Pinpoint the cell where the given text exists, returning its (X, Y) midpoint coordinate. 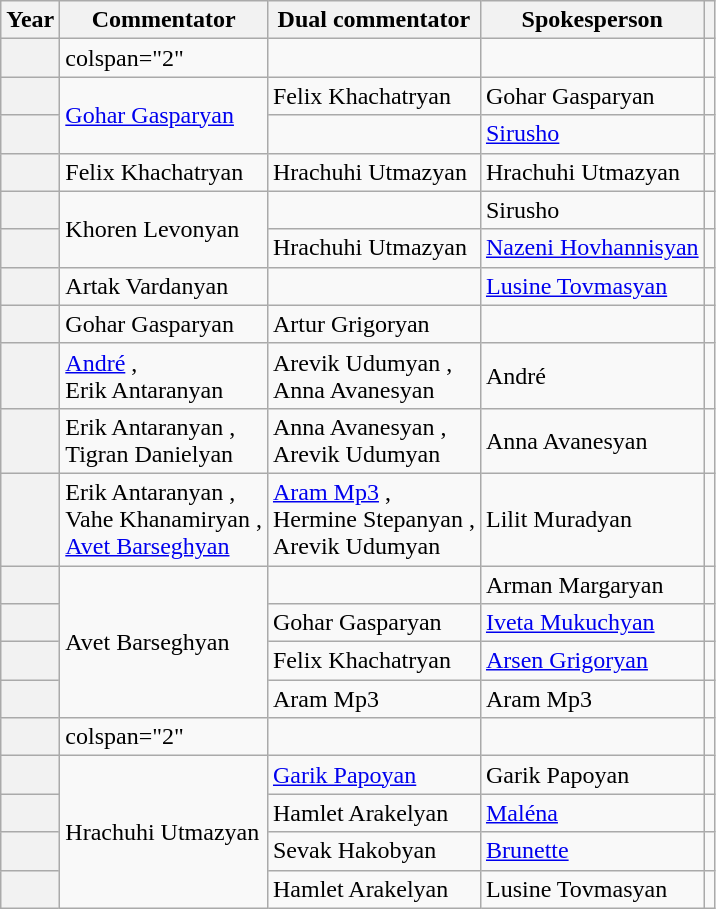
Artak Vardanyan (164, 286)
Nazeni Hovhannisyan (592, 248)
Maléna (592, 813)
Arsen Grigoryan (592, 661)
Anna Avanesyan (592, 440)
Khoren Levonyan (164, 229)
Lilit Muradyan (592, 519)
André (592, 376)
Dual commentator (374, 20)
Brunette (592, 851)
Artur Grigoryan (374, 324)
André ,Erik Antaranyan (164, 376)
Spokesperson (592, 20)
Erik Antaranyan , Vahe Khanamiryan , Avet Barseghyan (164, 519)
Commentator (164, 20)
Sevak Hakobyan (374, 851)
Arman Margaryan (592, 585)
Aram Mp3 , Hermine Stepanyan , Arevik Udumyan (374, 519)
Year (30, 20)
Iveta Mukuchyan (592, 623)
Arevik Udumyan ,Anna Avanesyan (374, 376)
Erik Antaranyan ,Tigran Danielyan (164, 440)
Anna Avanesyan , Arevik Udumyan (374, 440)
Avet Barseghyan (164, 642)
